Provide the (x, y) coordinate of the cell's center where the given text is located.  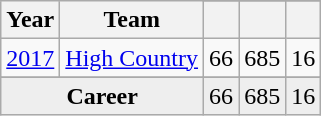
High Country (132, 58)
Career (102, 96)
2017 (30, 58)
Year (30, 20)
Team (132, 20)
